Provide the (X, Y) coordinate of the cell's center where the given text is located.  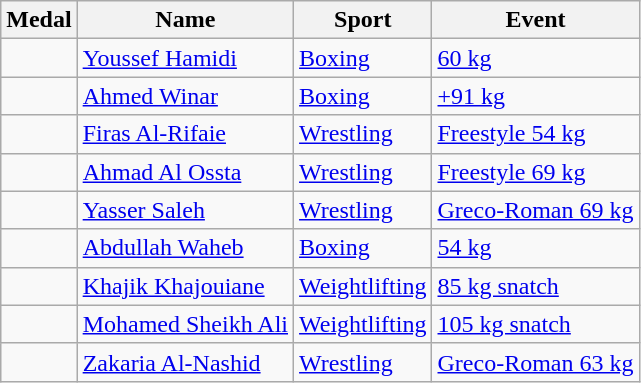
+91 kg (536, 96)
60 kg (536, 58)
Khajik Khajouiane (185, 286)
54 kg (536, 248)
Freestyle 69 kg (536, 172)
Medal (39, 20)
Greco-Roman 69 kg (536, 210)
Zakaria Al-Nashid (185, 362)
Firas Al-Rifaie (185, 134)
Abdullah Waheb (185, 248)
Event (536, 20)
105 kg snatch (536, 324)
Yasser Saleh (185, 210)
85 kg snatch (536, 286)
Youssef Hamidi (185, 58)
Sport (363, 20)
Name (185, 20)
Ahmed Winar (185, 96)
Greco-Roman 63 kg (536, 362)
Mohamed Sheikh Ali (185, 324)
Ahmad Al Ossta (185, 172)
Freestyle 54 kg (536, 134)
